Return (X, Y) of the center of cell containing provided text 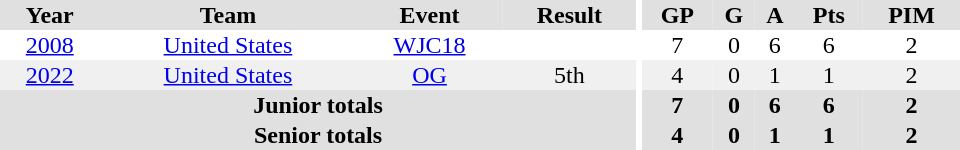
Event (429, 15)
OG (429, 75)
2022 (50, 75)
Pts (829, 15)
PIM (912, 15)
GP (678, 15)
2008 (50, 45)
G (734, 15)
Junior totals (318, 105)
Team (228, 15)
WJC18 (429, 45)
Senior totals (318, 135)
Year (50, 15)
5th (570, 75)
A (775, 15)
Result (570, 15)
